Find where the given text appears and provide that cell's center as (X, Y) coordinate. 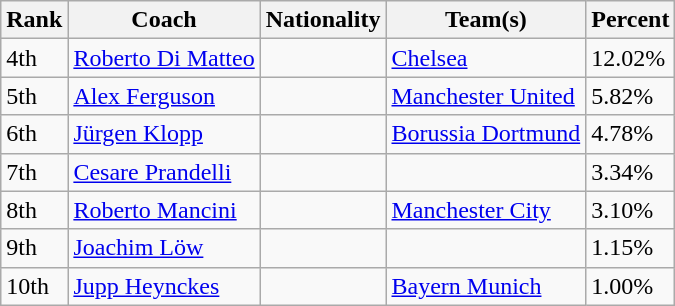
4.78% (630, 134)
Bayern Munich (486, 286)
Chelsea (486, 58)
4th (34, 58)
Joachim Löw (164, 248)
Percent (630, 20)
Borussia Dortmund (486, 134)
8th (34, 210)
Nationality (323, 20)
Roberto Mancini (164, 210)
5th (34, 96)
Jupp Heynckes (164, 286)
Team(s) (486, 20)
Coach (164, 20)
Rank (34, 20)
1.00% (630, 286)
Cesare Prandelli (164, 172)
7th (34, 172)
9th (34, 248)
12.02% (630, 58)
3.34% (630, 172)
Manchester City (486, 210)
3.10% (630, 210)
Jürgen Klopp (164, 134)
5.82% (630, 96)
Manchester United (486, 96)
1.15% (630, 248)
10th (34, 286)
Roberto Di Matteo (164, 58)
6th (34, 134)
Alex Ferguson (164, 96)
